Detect which cell encompasses the target text, then output its (X, Y) center coordinate. 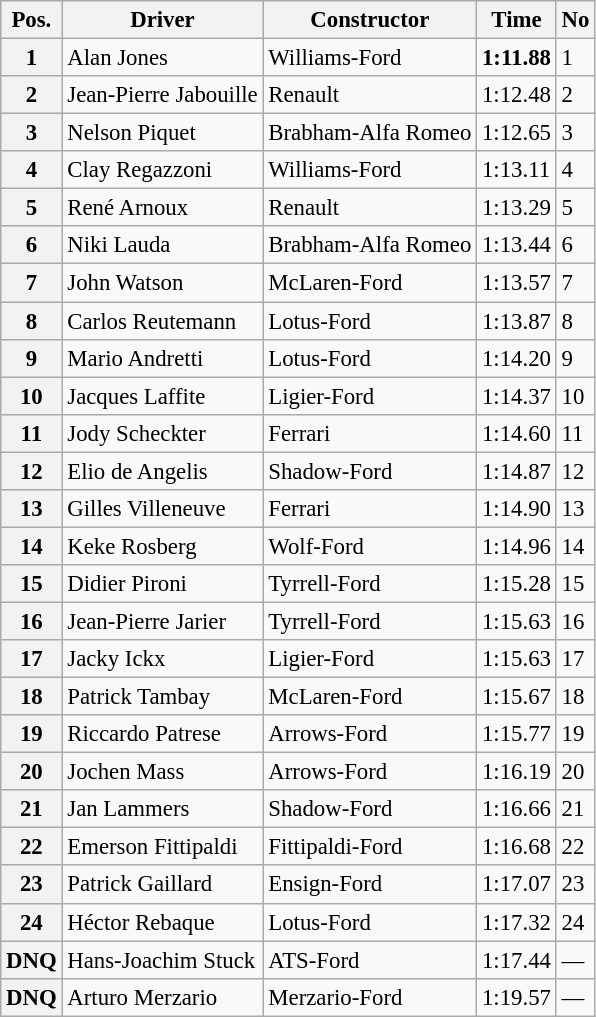
Héctor Rebaque (162, 922)
Constructor (370, 20)
1:17.44 (517, 960)
ATS-Ford (370, 960)
1:14.96 (517, 546)
René Arnoux (162, 208)
Arturo Merzario (162, 997)
Nelson Piquet (162, 133)
No (575, 20)
1:15.77 (517, 734)
Patrick Tambay (162, 697)
1:12.65 (517, 133)
Jacky Ickx (162, 659)
Patrick Gaillard (162, 885)
1:13.57 (517, 283)
Fittipaldi-Ford (370, 847)
Jan Lammers (162, 809)
Jody Scheckter (162, 433)
1:16.19 (517, 772)
1:17.32 (517, 922)
Riccardo Patrese (162, 734)
Ensign-Ford (370, 885)
1:13.44 (517, 245)
Driver (162, 20)
Time (517, 20)
Pos. (32, 20)
Clay Regazzoni (162, 170)
1:15.28 (517, 584)
Jochen Mass (162, 772)
John Watson (162, 283)
1:14.20 (517, 358)
1:14.37 (517, 396)
Emerson Fittipaldi (162, 847)
1:16.68 (517, 847)
Niki Lauda (162, 245)
Jean-Pierre Jabouille (162, 95)
1:13.11 (517, 170)
1:14.90 (517, 509)
1:16.66 (517, 809)
Gilles Villeneuve (162, 509)
1:14.60 (517, 433)
Wolf-Ford (370, 546)
Alan Jones (162, 58)
Hans-Joachim Stuck (162, 960)
1:11.88 (517, 58)
1:13.87 (517, 321)
1:15.67 (517, 697)
Didier Pironi (162, 584)
Elio de Angelis (162, 471)
Merzario-Ford (370, 997)
1:17.07 (517, 885)
Mario Andretti (162, 358)
Jacques Laffite (162, 396)
1:13.29 (517, 208)
1:14.87 (517, 471)
Jean-Pierre Jarier (162, 621)
1:12.48 (517, 95)
Carlos Reutemann (162, 321)
1:19.57 (517, 997)
Keke Rosberg (162, 546)
